For the text-containing cell, return its midpoint in (x, y) coordinate format. 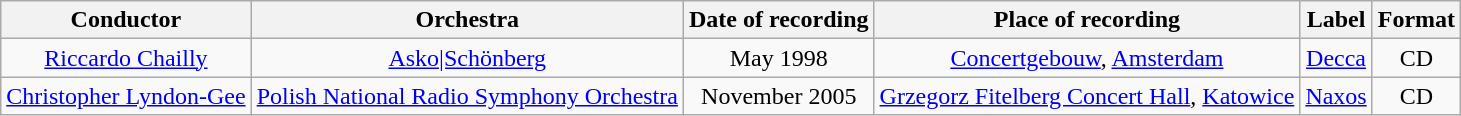
Christopher Lyndon-Gee (126, 96)
Asko|Schönberg (467, 58)
November 2005 (778, 96)
Concertgebouw, Amsterdam (1087, 58)
Decca (1336, 58)
Orchestra (467, 20)
Grzegorz Fitelberg Concert Hall, Katowice (1087, 96)
Place of recording (1087, 20)
Format (1416, 20)
Label (1336, 20)
Riccardo Chailly (126, 58)
Date of recording (778, 20)
Polish National Radio Symphony Orchestra (467, 96)
Naxos (1336, 96)
Conductor (126, 20)
May 1998 (778, 58)
